Pinpoint the cell where the given text exists, returning its [x, y] midpoint coordinate. 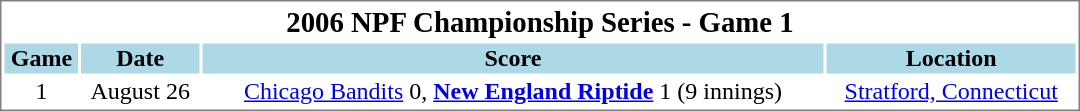
Location [952, 59]
Stratford, Connecticut [952, 91]
Score [513, 59]
Date [140, 59]
2006 NPF Championship Series - Game 1 [540, 22]
1 [41, 91]
August 26 [140, 91]
Game [41, 59]
Chicago Bandits 0, New England Riptide 1 (9 innings) [513, 91]
